Scan for the cell matching the given text and deliver its (X, Y) coordinate at center. 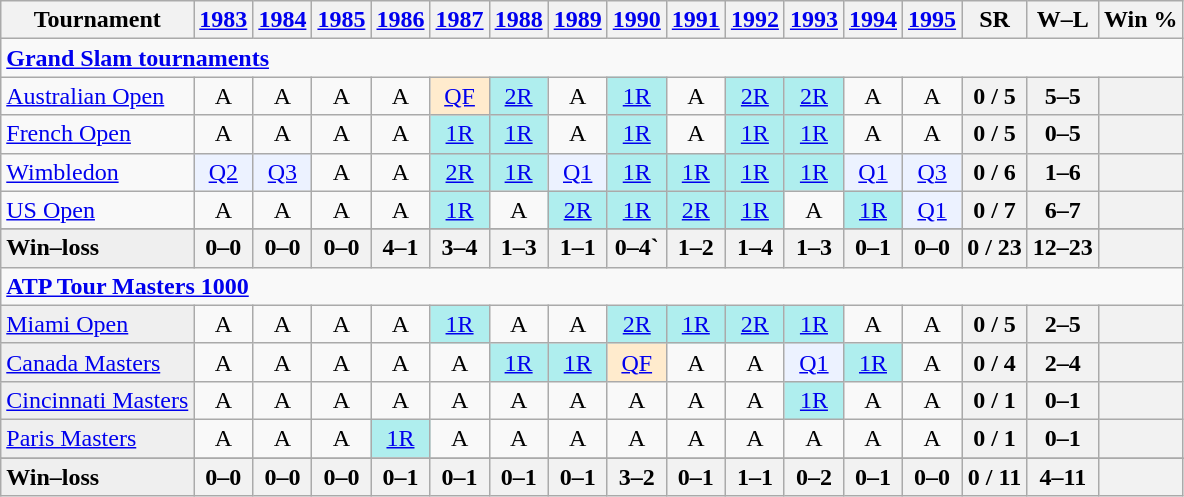
0 / 4 (995, 362)
Australian Open (98, 96)
Win % (1140, 20)
1995 (932, 20)
1990 (636, 20)
1987 (460, 20)
Grand Slam tournaments (592, 58)
1991 (696, 20)
1988 (518, 20)
Q2 (224, 172)
0–5 (1062, 134)
0–4` (636, 248)
Tournament (98, 20)
12–23 (1062, 248)
1985 (342, 20)
1992 (754, 20)
1–2 (696, 248)
3–4 (460, 248)
1–4 (754, 248)
4–11 (1062, 477)
2–5 (1062, 324)
SR (995, 20)
Miami Open (98, 324)
French Open (98, 134)
Canada Masters (98, 362)
0 / 7 (995, 210)
W–L (1062, 20)
0 / 6 (995, 172)
6–7 (1062, 210)
US Open (98, 210)
2–4 (1062, 362)
Cincinnati Masters (98, 400)
5–5 (1062, 96)
0 / 23 (995, 248)
0–2 (814, 477)
1989 (578, 20)
1986 (400, 20)
Wimbledon (98, 172)
1–6 (1062, 172)
1984 (282, 20)
3–2 (636, 477)
Paris Masters (98, 438)
4–1 (400, 248)
1983 (224, 20)
1994 (872, 20)
1993 (814, 20)
0 / 11 (995, 477)
ATP Tour Masters 1000 (592, 286)
